Capture the cell that displays the provided text and extract its [X, Y] central coordinate. 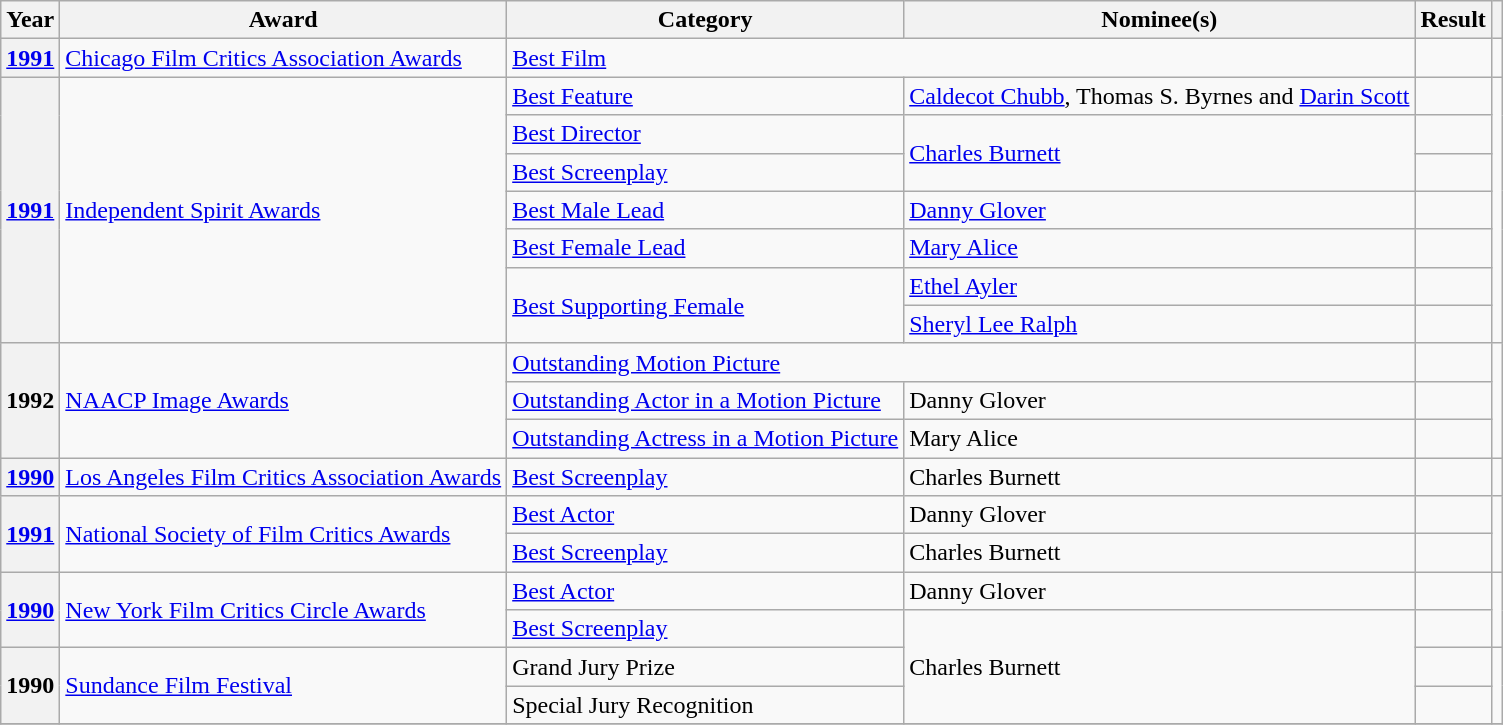
Outstanding Motion Picture [961, 362]
Best Female Lead [706, 248]
Award [284, 20]
Sheryl Lee Ralph [1160, 324]
Special Jury Recognition [706, 705]
Grand Jury Prize [706, 667]
Year [30, 20]
Result [1453, 20]
Best Supporting Female [706, 305]
Best Male Lead [706, 210]
Independent Spirit Awards [284, 210]
Outstanding Actress in a Motion Picture [706, 438]
Ethel Ayler [1160, 286]
Caldecot Chubb, Thomas S. Byrnes and Darin Scott [1160, 96]
Category [706, 20]
NAACP Image Awards [284, 400]
Sundance Film Festival [284, 686]
Outstanding Actor in a Motion Picture [706, 400]
Chicago Film Critics Association Awards [284, 58]
National Society of Film Critics Awards [284, 534]
New York Film Critics Circle Awards [284, 610]
Nominee(s) [1160, 20]
Best Director [706, 134]
Los Angeles Film Critics Association Awards [284, 477]
1992 [30, 400]
Best Film [961, 58]
Best Feature [706, 96]
